From the cell containing the given text, extract its center point as [X, Y] coordinate. 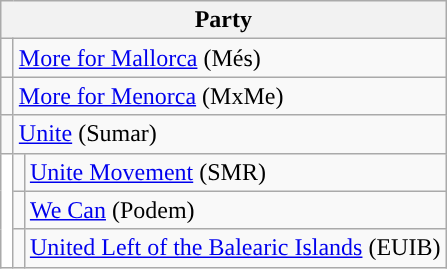
Unite (Sumar) [230, 134]
More for Mallorca (Més) [230, 58]
Party [224, 20]
Unite Movement (SMR) [235, 172]
More for Menorca (MxMe) [230, 96]
We Can (Podem) [235, 210]
United Left of the Balearic Islands (EUIB) [235, 248]
